Determine the (X, Y) coordinate at the center of the cell enclosing the given text.  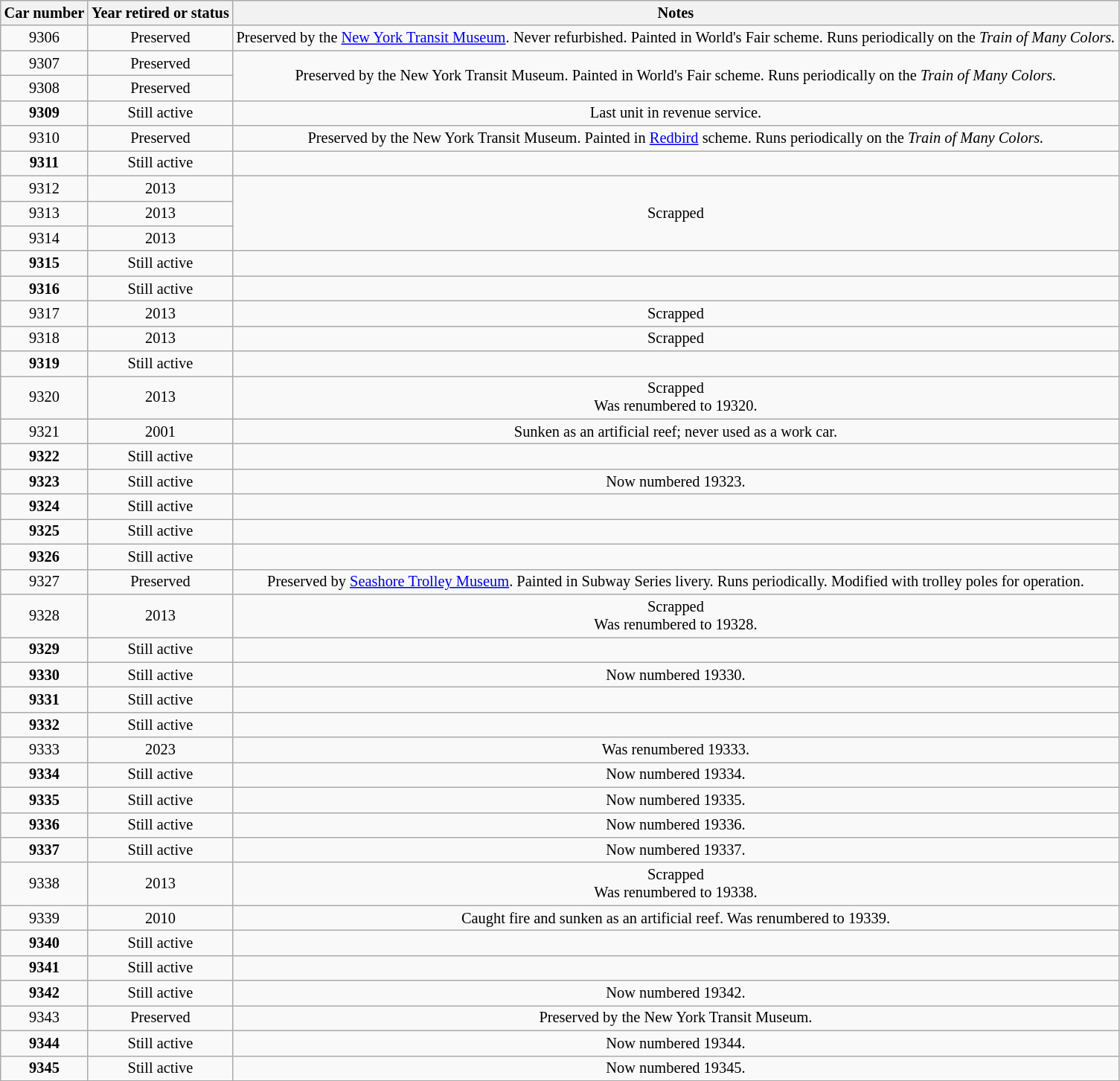
ScrappedWas renumbered to 19328. (676, 615)
2010 (160, 918)
9330 (45, 675)
2001 (160, 432)
9306 (45, 38)
9314 (45, 238)
Now numbered 19337. (676, 850)
Preserved by the New York Transit Museum. Painted in Redbird scheme. Runs periodically on the Train of Many Colors. (676, 138)
9341 (45, 968)
9339 (45, 918)
9321 (45, 432)
9310 (45, 138)
Now numbered 19335. (676, 800)
9343 (45, 1018)
9315 (45, 263)
2023 (160, 750)
9324 (45, 507)
9344 (45, 1043)
Year retired or status (160, 13)
9318 (45, 339)
9327 (45, 582)
9325 (45, 531)
Now numbered 19342. (676, 993)
Now numbered 19323. (676, 481)
Now numbered 19345. (676, 1068)
Was renumbered 19333. (676, 750)
9319 (45, 364)
9337 (45, 850)
9322 (45, 456)
Now numbered 19336. (676, 825)
9334 (45, 774)
9323 (45, 481)
Now numbered 19334. (676, 774)
9313 (45, 214)
9332 (45, 725)
Notes (676, 13)
9326 (45, 556)
9338 (45, 884)
9345 (45, 1068)
ScrappedWas renumbered to 19338. (676, 884)
Last unit in revenue service. (676, 113)
Now numbered 19344. (676, 1043)
9335 (45, 800)
ScrappedWas renumbered to 19320. (676, 397)
9317 (45, 313)
Car number (45, 13)
Preserved by the New York Transit Museum. Never refurbished. Painted in World's Fair scheme. Runs periodically on the Train of Many Colors. (676, 38)
Preserved by the New York Transit Museum. Painted in World's Fair scheme. Runs periodically on the Train of Many Colors. (676, 76)
Sunken as an artificial reef; never used as a work car. (676, 432)
9311 (45, 163)
Now numbered 19330. (676, 675)
9320 (45, 397)
Preserved by Seashore Trolley Museum. Painted in Subway Series livery. Runs periodically. Modified with trolley poles for operation. (676, 582)
9307 (45, 63)
9340 (45, 943)
9312 (45, 188)
9316 (45, 289)
Preserved by the New York Transit Museum. (676, 1018)
9342 (45, 993)
9331 (45, 699)
9333 (45, 750)
Caught fire and sunken as an artificial reef. Was renumbered to 19339. (676, 918)
9309 (45, 113)
9328 (45, 615)
9329 (45, 649)
9308 (45, 88)
9336 (45, 825)
